Capture the cell that displays the provided text and extract its (X, Y) central coordinate. 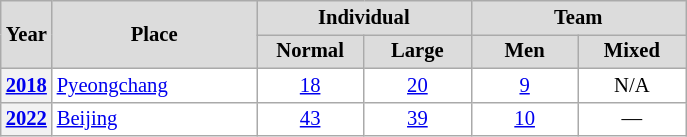
Large (418, 51)
2018 (26, 85)
Mixed (632, 51)
Year (26, 34)
N/A (632, 85)
Place (154, 34)
Normal (310, 51)
20 (418, 85)
Men (524, 51)
10 (524, 119)
18 (310, 85)
2022 (26, 119)
Individual (363, 17)
Team (578, 17)
— (632, 119)
43 (310, 119)
39 (418, 119)
9 (524, 85)
Pyeongchang (154, 85)
Beijing (154, 119)
